For the text-containing cell, return its midpoint in [X, Y] coordinate format. 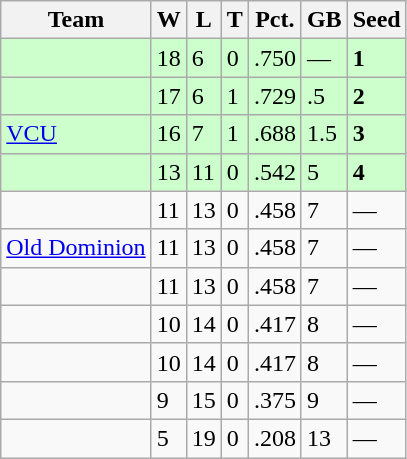
19 [204, 438]
GB [324, 20]
.542 [274, 172]
18 [168, 58]
T [234, 20]
W [168, 20]
16 [168, 134]
VCU [76, 134]
.750 [274, 58]
Seed [376, 20]
.5 [324, 96]
L [204, 20]
Pct. [274, 20]
17 [168, 96]
15 [204, 400]
2 [376, 96]
.208 [274, 438]
Team [76, 20]
.688 [274, 134]
3 [376, 134]
.375 [274, 400]
4 [376, 172]
.729 [274, 96]
Old Dominion [76, 248]
1.5 [324, 134]
